Detect which cell encompasses the target text, then output its (x, y) center coordinate. 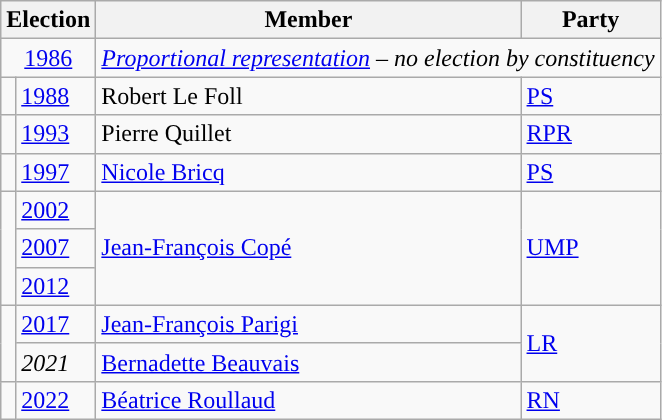
2012 (56, 286)
RPR (590, 134)
1988 (56, 96)
LR (590, 343)
1993 (56, 134)
Election (48, 20)
UMP (590, 248)
Jean-François Copé (308, 248)
Pierre Quillet (308, 134)
Béatrice Roullaud (308, 400)
Bernadette Beauvais (308, 362)
Robert Le Foll (308, 96)
Nicole Bricq (308, 172)
1986 (48, 58)
RN (590, 400)
2021 (56, 362)
Jean-François Parigi (308, 324)
2022 (56, 400)
Member (308, 20)
Party (590, 20)
1997 (56, 172)
Proportional representation – no election by constituency (378, 58)
2017 (56, 324)
2002 (56, 210)
2007 (56, 248)
